Extract the (x, y) coordinate from the center of the cell holding the provided text.  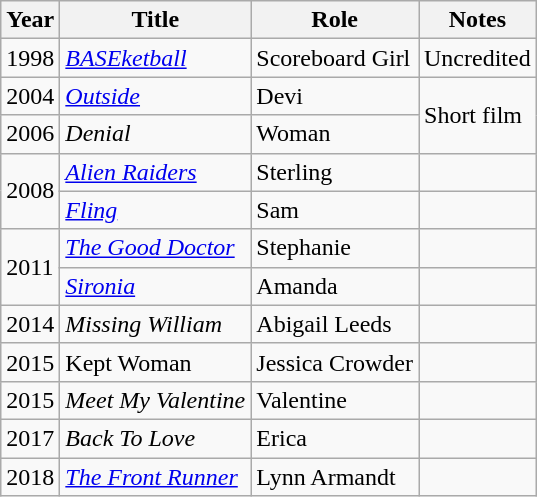
Back To Love (156, 438)
Sironia (156, 286)
Amanda (335, 286)
Sam (335, 210)
2011 (30, 267)
Jessica Crowder (335, 362)
2017 (30, 438)
Scoreboard Girl (335, 58)
Kept Woman (156, 362)
2004 (30, 96)
Title (156, 20)
Abigail Leeds (335, 324)
Valentine (335, 400)
Uncredited (477, 58)
Role (335, 20)
Short film (477, 115)
Alien Raiders (156, 172)
1998 (30, 58)
Devi (335, 96)
Erica (335, 438)
2018 (30, 477)
2014 (30, 324)
Year (30, 20)
Meet My Valentine (156, 400)
Outside (156, 96)
Woman (335, 134)
Stephanie (335, 248)
Missing William (156, 324)
Sterling (335, 172)
Notes (477, 20)
The Front Runner (156, 477)
Denial (156, 134)
The Good Doctor (156, 248)
2008 (30, 191)
BASEketball (156, 58)
Lynn Armandt (335, 477)
2006 (30, 134)
Fling (156, 210)
